Capture the cell that displays the provided text and extract its (X, Y) central coordinate. 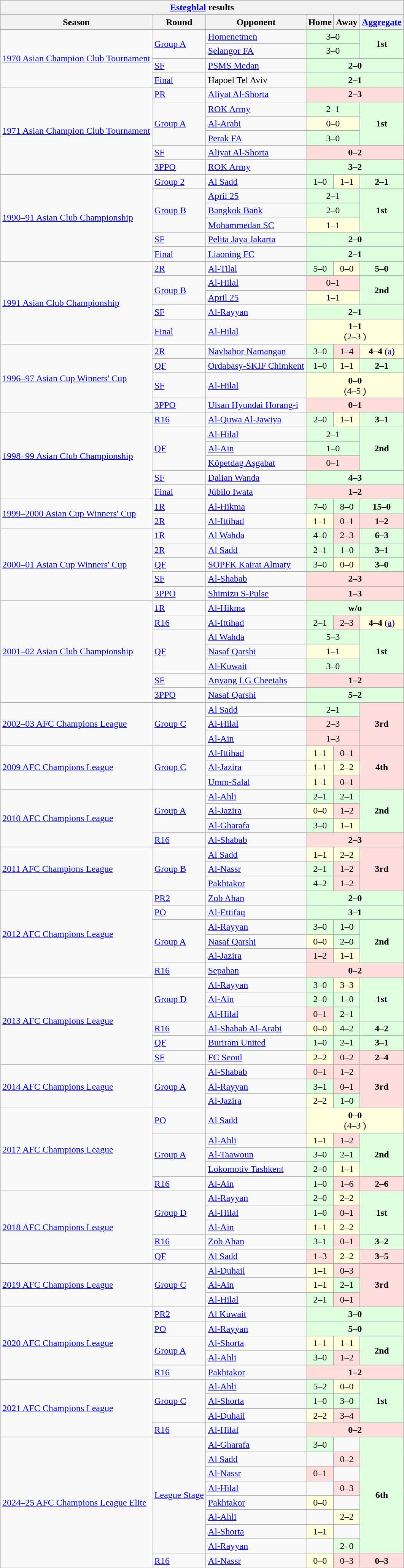
Sepahan (256, 970)
Home (320, 22)
2013 AFC Champions League (76, 1021)
1998–99 Asian Club Championship (76, 456)
Umm-Salal (256, 782)
2002–03 AFC Champions League (76, 724)
PSMS Medan (256, 66)
Shimizu S-Pulse (256, 593)
8–0 (347, 507)
2009 AFC Champions League (76, 767)
FC Seoul (256, 1057)
1–1 (2–3 ) (355, 331)
w/o (355, 608)
Away (347, 22)
2011 AFC Champions League (76, 869)
Perak FA (256, 138)
3–3 (347, 985)
Selangor FA (256, 51)
6th (382, 1495)
1971 Asian Champion Club Tournament (76, 131)
2–6 (382, 1184)
Ulsan Hyundai Horang-i (256, 405)
Buriram United (256, 1043)
Al-Taawoun (256, 1155)
Lokomotiv Tashkent (256, 1169)
1999–2000 Asian Cup Winners' Cup (76, 514)
2021 AFC Champions League (76, 1408)
4–0 (320, 535)
2024–25 AFC Champions League Elite (76, 1503)
1991 Asian Club Championship (76, 302)
7–0 (320, 507)
PR (179, 94)
Al Kuwait (256, 1314)
Esteghlal results (202, 8)
2001–02 Asian Club Championship (76, 651)
Al-Arabi (256, 123)
4–3 (355, 478)
1970 Asian Champion Club Tournament (76, 58)
Hapoel Tel Aviv (256, 80)
1996–97 Asian Cup Winners' Cup (76, 378)
Al-Tilal (256, 269)
2020 AFC Champions League (76, 1343)
2014 AFC Champions League (76, 1086)
Round (179, 22)
Aggregate (382, 22)
Ordabasy-SKIF Chimkent (256, 366)
Köpetdag Aşgabat (256, 463)
League Stage (179, 1495)
0–0 (4–5 ) (355, 385)
Navbahor Namangan (256, 351)
0–0(4–3 ) (355, 1120)
Group 2 (179, 182)
SOPFK Kairat Almaty (256, 564)
2000–01 Asian Cup Winners' Cup (76, 564)
2019 AFC Champions League (76, 1285)
Pelita Jaya Jakarta (256, 240)
Júbilo Iwata (256, 492)
3–5 (382, 1256)
1–6 (347, 1184)
Liaoning FC (256, 254)
Al-Kuwait (256, 666)
2012 AFC Champions League (76, 934)
4th (382, 767)
Bangkok Bank (256, 211)
Mohammedan SC (256, 225)
Dalian Wanda (256, 478)
5–3 (333, 637)
2–4 (382, 1057)
Al-Shabab Al-Arabi (256, 1028)
3–4 (347, 1416)
1990–91 Asian Club Championship (76, 218)
Opponent (256, 22)
Homenetmen (256, 37)
2018 AFC Champions League (76, 1227)
2017 AFC Champions League (76, 1149)
2010 AFC Champions League (76, 818)
Al-Ettifaq (256, 913)
Al-Quwa Al-Jawiya (256, 419)
1–4 (347, 351)
Season (76, 22)
15–0 (382, 507)
Anyang LG Cheetahs (256, 681)
6–3 (382, 535)
